Return [X, Y] of the center of cell containing provided text 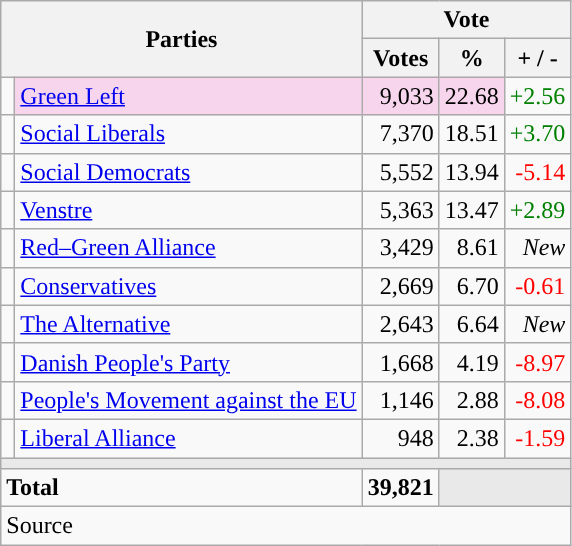
Red–Green Alliance [188, 248]
2,643 [400, 324]
-8.97 [538, 362]
+2.56 [538, 96]
Parties [182, 39]
3,429 [400, 248]
-5.14 [538, 172]
Votes [400, 58]
Total [182, 488]
4.19 [472, 362]
2.38 [472, 438]
Source [286, 526]
% [472, 58]
Social Democrats [188, 172]
22.68 [472, 96]
Venstre [188, 210]
People's Movement against the EU [188, 400]
7,370 [400, 134]
Green Left [188, 96]
948 [400, 438]
2.88 [472, 400]
9,033 [400, 96]
Danish People's Party [188, 362]
Social Liberals [188, 134]
2,669 [400, 286]
13.47 [472, 210]
+3.70 [538, 134]
1,146 [400, 400]
1,668 [400, 362]
5,363 [400, 210]
8.61 [472, 248]
Conservatives [188, 286]
-8.08 [538, 400]
18.51 [472, 134]
13.94 [472, 172]
The Alternative [188, 324]
6.64 [472, 324]
+ / - [538, 58]
-1.59 [538, 438]
Vote [466, 20]
6.70 [472, 286]
39,821 [400, 488]
Liberal Alliance [188, 438]
5,552 [400, 172]
+2.89 [538, 210]
-0.61 [538, 286]
